Capture the cell that displays the provided text and extract its [X, Y] central coordinate. 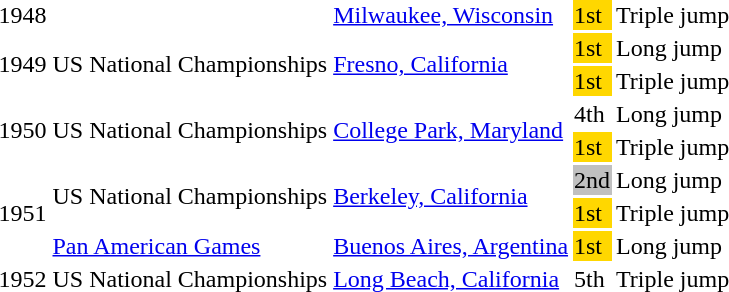
Milwaukee, Wisconsin [451, 15]
Buenos Aires, Argentina [451, 246]
Pan American Games [190, 246]
College Park, Maryland [451, 130]
Berkeley, California [451, 196]
2nd [592, 180]
Fresno, California [451, 64]
4th [592, 114]
